Identify which cell holds the provided text, then report its [x, y] central coordinate. 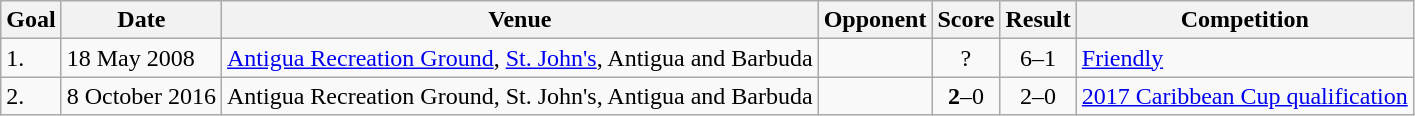
Venue [520, 20]
Result [1038, 20]
1. [31, 58]
8 October 2016 [141, 96]
6–1 [1038, 58]
Competition [1244, 20]
Score [966, 20]
Date [141, 20]
? [966, 58]
Friendly [1244, 58]
2017 Caribbean Cup qualification [1244, 96]
18 May 2008 [141, 58]
Goal [31, 20]
2. [31, 96]
Opponent [875, 20]
